Extract the [X, Y] coordinate from the center of the cell holding the provided text.  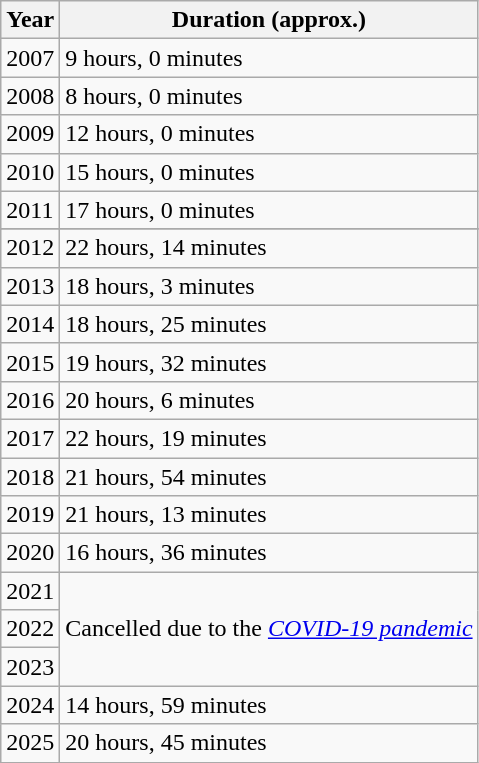
19 hours, 32 minutes [269, 362]
18 hours, 3 minutes [269, 286]
2020 [30, 553]
2009 [30, 134]
8 hours, 0 minutes [269, 96]
2013 [30, 286]
2015 [30, 362]
Cancelled due to the COVID-19 pandemic [269, 629]
20 hours, 45 minutes [269, 743]
22 hours, 14 minutes [269, 248]
20 hours, 6 minutes [269, 400]
16 hours, 36 minutes [269, 553]
15 hours, 0 minutes [269, 172]
2021 [30, 591]
Year [30, 20]
2007 [30, 58]
2019 [30, 515]
17 hours, 0 minutes [269, 210]
2024 [30, 705]
2016 [30, 400]
2023 [30, 667]
12 hours, 0 minutes [269, 134]
2025 [30, 743]
14 hours, 59 minutes [269, 705]
2014 [30, 324]
2018 [30, 477]
2022 [30, 629]
2012 [30, 248]
22 hours, 19 minutes [269, 438]
Duration (approx.) [269, 20]
18 hours, 25 minutes [269, 324]
21 hours, 54 minutes [269, 477]
2017 [30, 438]
2008 [30, 96]
2011 [30, 210]
2010 [30, 172]
21 hours, 13 minutes [269, 515]
9 hours, 0 minutes [269, 58]
